From the cell containing the given text, extract its center point as (X, Y) coordinate. 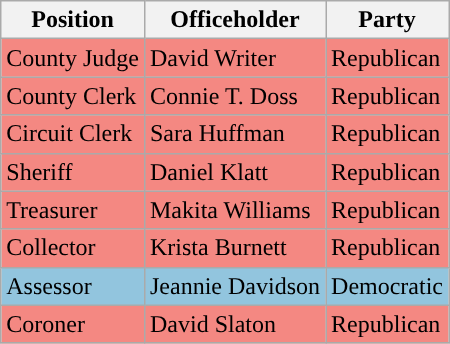
Krista Burnett (234, 248)
Party (388, 20)
Democratic (388, 286)
David Writer (234, 58)
David Slaton (234, 324)
Treasurer (73, 210)
Jeannie Davidson (234, 286)
Circuit Clerk (73, 134)
Sheriff (73, 172)
County Judge (73, 58)
Sara Huffman (234, 134)
Assessor (73, 286)
Daniel Klatt (234, 172)
Position (73, 20)
Makita Williams (234, 210)
Collector (73, 248)
Officeholder (234, 20)
Connie T. Doss (234, 96)
County Clerk (73, 96)
Coroner (73, 324)
